Extract the (X, Y) coordinate from the center of the cell holding the provided text.  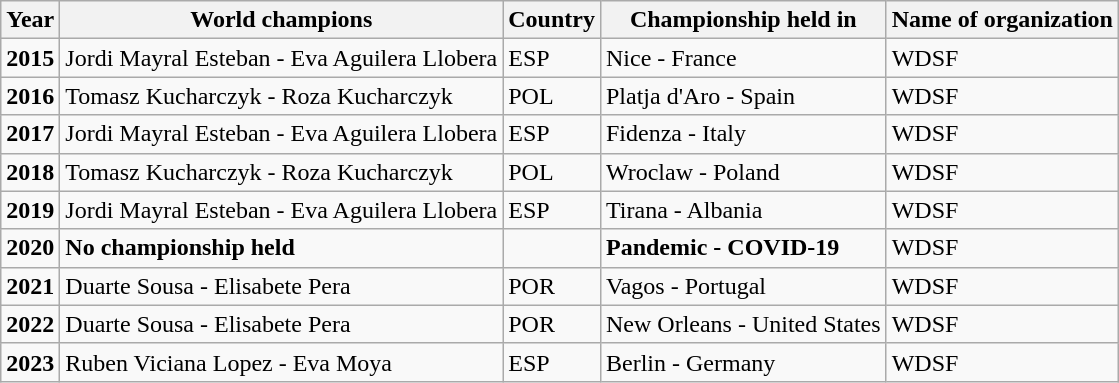
2018 (30, 172)
Fidenza - Italy (743, 134)
World champions (282, 20)
2022 (30, 324)
Championship held in (743, 20)
2017 (30, 134)
Country (552, 20)
Tirana - Albania (743, 210)
New Orleans - United States (743, 324)
Vagos - Portugal (743, 286)
2019 (30, 210)
2020 (30, 248)
2023 (30, 362)
2016 (30, 96)
Pandemic - COVID-19 (743, 248)
Platja d'Aro - Spain (743, 96)
2021 (30, 286)
Berlin - Germany (743, 362)
No championship held (282, 248)
Ruben Viciana Lopez - Eva Moya (282, 362)
Year (30, 20)
Name of organization (1002, 20)
Wroclaw - Poland (743, 172)
2015 (30, 58)
Nice - France (743, 58)
